From the cell containing the given text, extract its center point as (X, Y) coordinate. 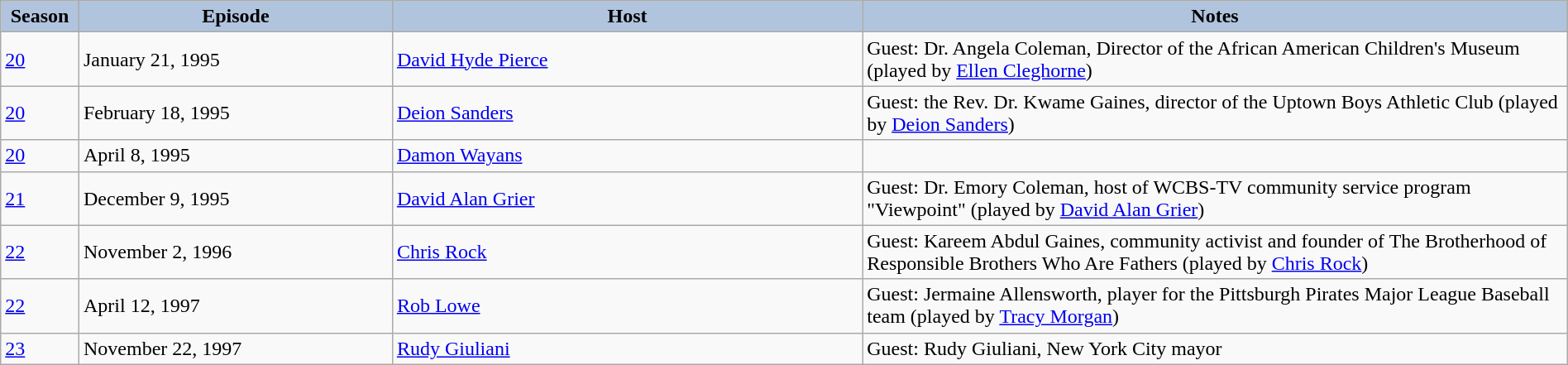
Season (40, 17)
David Alan Grier (627, 199)
November 2, 1996 (235, 252)
November 22, 1997 (235, 348)
David Hyde Pierce (627, 60)
Deion Sanders (627, 113)
Episode (235, 17)
Guest: Dr. Emory Coleman, host of WCBS-TV community service program "Viewpoint" (played by David Alan Grier) (1216, 199)
Rob Lowe (627, 306)
Rudy Giuliani (627, 348)
Damon Wayans (627, 156)
Host (627, 17)
Notes (1216, 17)
Guest: Rudy Giuliani, New York City mayor (1216, 348)
December 9, 1995 (235, 199)
Guest: Kareem Abdul Gaines, community activist and founder of The Brotherhood of Responsible Brothers Who Are Fathers (played by Chris Rock) (1216, 252)
Guest: the Rev. Dr. Kwame Gaines, director of the Uptown Boys Athletic Club (played by Deion Sanders) (1216, 113)
Guest: Jermaine Allensworth, player for the Pittsburgh Pirates Major League Baseball team (played by Tracy Morgan) (1216, 306)
February 18, 1995 (235, 113)
23 (40, 348)
21 (40, 199)
Guest: Dr. Angela Coleman, Director of the African American Children's Museum (played by Ellen Cleghorne) (1216, 60)
January 21, 1995 (235, 60)
Chris Rock (627, 252)
April 12, 1997 (235, 306)
April 8, 1995 (235, 156)
